Provide the [X, Y] coordinate of the cell's center where the given text is located.  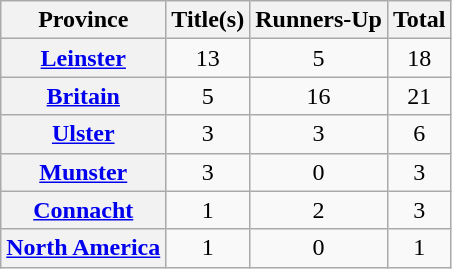
Runners-Up [319, 20]
Province [84, 20]
Ulster [84, 134]
16 [319, 96]
Munster [84, 172]
2 [319, 210]
18 [419, 58]
Britain [84, 96]
Total [419, 20]
Connacht [84, 210]
21 [419, 96]
6 [419, 134]
13 [208, 58]
North America [84, 248]
Title(s) [208, 20]
Leinster [84, 58]
